Output the [x, y] coordinate of the center of the cell containing the given text.  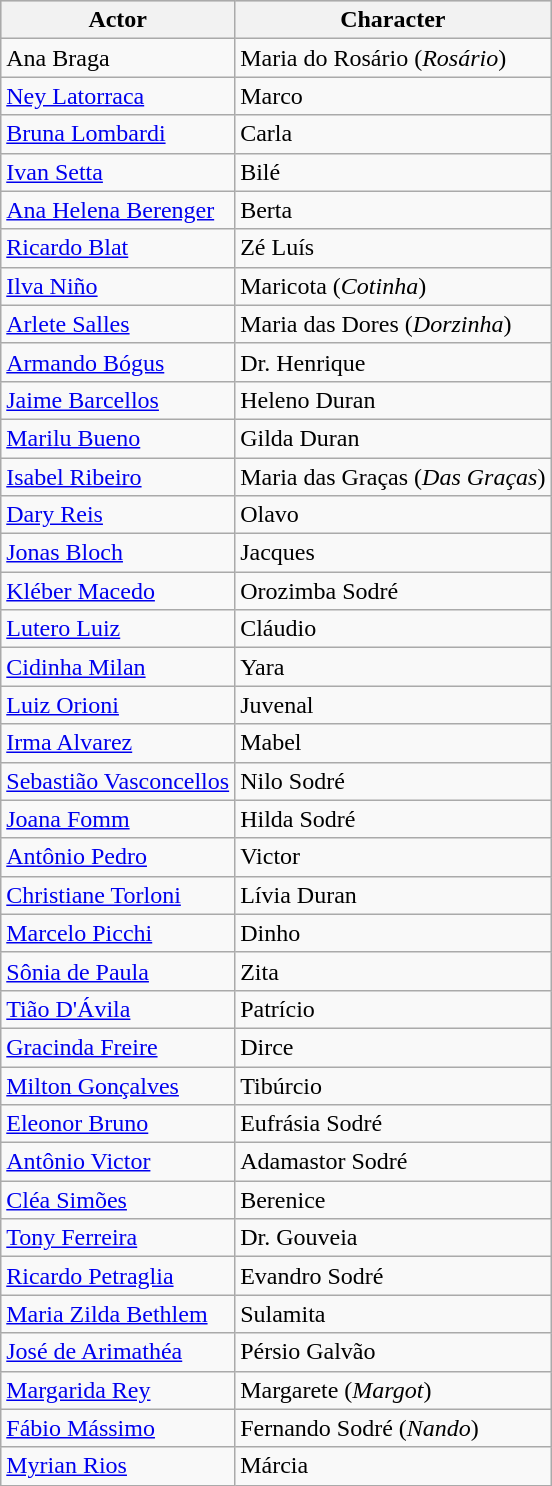
Tibúrcio [393, 1085]
Fábio Mássimo [118, 1428]
Zé Luís [393, 248]
Antônio Pedro [118, 857]
Ricardo Blat [118, 248]
Juvenal [393, 705]
Jacques [393, 553]
Dirce [393, 1047]
Maria das Dores (Dorzinha) [393, 324]
Ana Helena Berenger [118, 210]
Heleno Duran [393, 400]
Ivan Setta [118, 172]
Maria das Graças (Das Graças) [393, 477]
Hilda Sodré [393, 819]
Tony Ferreira [118, 1238]
Maria do Rosário (Rosário) [393, 58]
Margarete (Margot) [393, 1390]
Jonas Bloch [118, 553]
Actor [118, 20]
Antônio Victor [118, 1162]
Maria Zilda Bethlem [118, 1314]
Cláudio [393, 629]
Arlete Salles [118, 324]
Lívia Duran [393, 895]
Armando Bógus [118, 362]
Victor [393, 857]
Berta [393, 210]
Patrício [393, 1009]
Milton Gonçalves [118, 1085]
Maricota (Cotinha) [393, 286]
Jaime Barcellos [118, 400]
Joana Fomm [118, 819]
Character [393, 20]
Evandro Sodré [393, 1276]
Berenice [393, 1200]
Myrian Rios [118, 1466]
Luiz Orioni [118, 705]
Margarida Rey [118, 1390]
Márcia [393, 1466]
Cidinha Milan [118, 667]
Eufrásia Sodré [393, 1124]
Ilva Niño [118, 286]
Ricardo Petraglia [118, 1276]
Dinho [393, 933]
Sônia de Paula [118, 971]
Olavo [393, 515]
Yara [393, 667]
Christiane Torloni [118, 895]
Bruna Lombardi [118, 134]
Ney Latorraca [118, 96]
Carla [393, 134]
Ana Braga [118, 58]
Lutero Luiz [118, 629]
Mabel [393, 743]
Zita [393, 971]
Cléa Simões [118, 1200]
Kléber Macedo [118, 591]
José de Arimathéa [118, 1352]
Isabel Ribeiro [118, 477]
Dr. Henrique [393, 362]
Pérsio Galvão [393, 1352]
Marilu Bueno [118, 438]
Sebastião Vasconcellos [118, 781]
Orozimba Sodré [393, 591]
Eleonor Bruno [118, 1124]
Marcelo Picchi [118, 933]
Gilda Duran [393, 438]
Nilo Sodré [393, 781]
Bilé [393, 172]
Marco [393, 96]
Adamastor Sodré [393, 1162]
Fernando Sodré (Nando) [393, 1428]
Irma Alvarez [118, 743]
Dary Reis [118, 515]
Sulamita [393, 1314]
Tião D'Ávila [118, 1009]
Gracinda Freire [118, 1047]
Dr. Gouveia [393, 1238]
